Provide the (X, Y) coordinate of the cell's center where the given text is located.  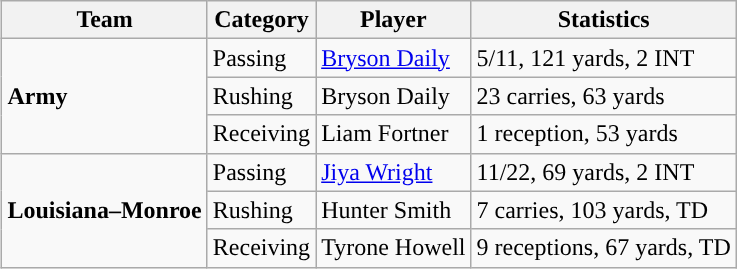
Army (104, 96)
5/11, 121 yards, 2 INT (604, 58)
Hunter Smith (394, 210)
Jiya Wright (394, 172)
Category (261, 20)
Statistics (604, 20)
Player (394, 20)
Liam Fortner (394, 134)
Tyrone Howell (394, 248)
9 receptions, 67 yards, TD (604, 248)
1 reception, 53 yards (604, 134)
23 carries, 63 yards (604, 96)
7 carries, 103 yards, TD (604, 210)
11/22, 69 yards, 2 INT (604, 172)
Team (104, 20)
Louisiana–Monroe (104, 210)
